Return the (X, Y) coordinate for the center point of the cell that contains the specified text.  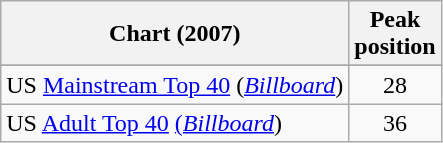
US Adult Top 40 (Billboard) (175, 123)
US Mainstream Top 40 (Billboard) (175, 85)
Chart (2007) (175, 34)
36 (395, 123)
28 (395, 85)
Peakposition (395, 34)
